For the text-containing cell, return its midpoint in [X, Y] coordinate format. 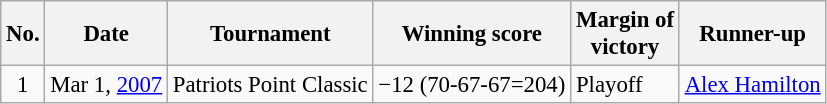
Mar 1, 2007 [106, 85]
Patriots Point Classic [270, 85]
Runner-up [752, 34]
Date [106, 34]
1 [23, 85]
Margin ofvictory [626, 34]
Alex Hamilton [752, 85]
Tournament [270, 34]
No. [23, 34]
−12 (70-67-67=204) [472, 85]
Winning score [472, 34]
Playoff [626, 85]
